Extract the [x, y] coordinate from the center of the cell holding the provided text.  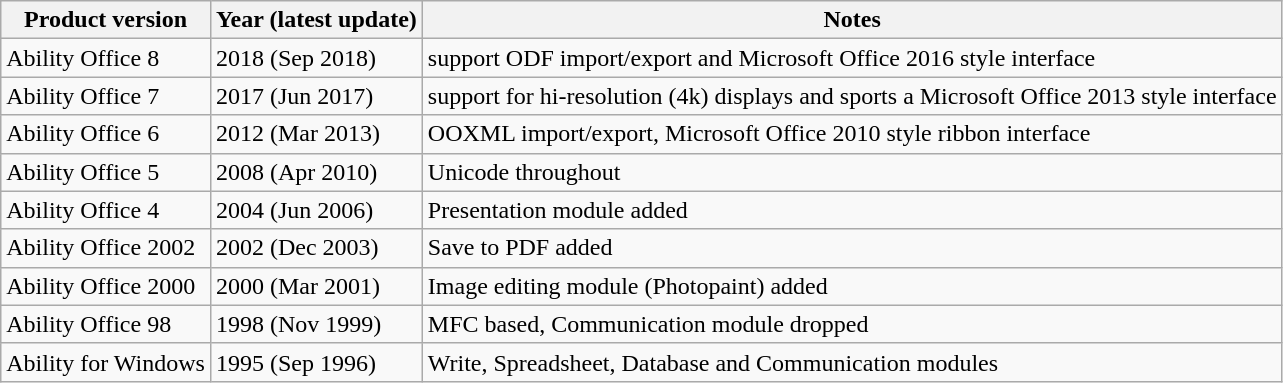
Ability Office 6 [106, 134]
2018 (Sep 2018) [316, 58]
Save to PDF added [852, 248]
OOXML import/export, Microsoft Office 2010 style ribbon interface [852, 134]
support ODF import/export and Microsoft Office 2016 style interface [852, 58]
Ability Office 5 [106, 172]
2002 (Dec 2003) [316, 248]
1995 (Sep 1996) [316, 362]
Image editing module (Photopaint) added [852, 286]
2004 (Jun 2006) [316, 210]
Ability for Windows [106, 362]
Year (latest update) [316, 20]
Product version [106, 20]
Ability Office 2000 [106, 286]
Notes [852, 20]
Presentation module added [852, 210]
Ability Office 2002 [106, 248]
1998 (Nov 1999) [316, 324]
2012 (Mar 2013) [316, 134]
Unicode throughout [852, 172]
Ability Office 98 [106, 324]
support for hi-resolution (4k) displays and sports a Microsoft Office 2013 style interface [852, 96]
Ability Office 7 [106, 96]
MFC based, Communication module dropped [852, 324]
2008 (Apr 2010) [316, 172]
Ability Office 8 [106, 58]
2000 (Mar 2001) [316, 286]
Ability Office 4 [106, 210]
2017 (Jun 2017) [316, 96]
Write, Spreadsheet, Database and Communication modules [852, 362]
